Return [x, y] of the center of cell containing provided text 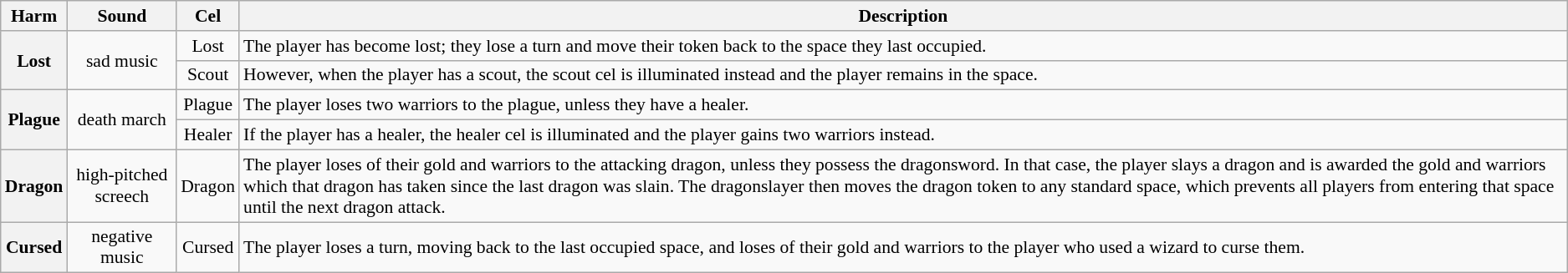
The player loses two warriors to the plague, unless they have a healer. [903, 105]
The player loses a turn, moving back to the last occupied space, and loses of their gold and warriors to the player who used a wizard to curse them. [903, 247]
Scout [207, 75]
Cel [207, 16]
Sound [122, 16]
death march [122, 120]
If the player has a healer, the healer cel is illuminated and the player gains two warriors instead. [903, 135]
Description [903, 16]
sad music [122, 60]
The player has become lost; they lose a turn and move their token back to the space they last occupied. [903, 46]
However, when the player has a scout, the scout cel is illuminated instead and the player remains in the space. [903, 75]
high-pitched screech [122, 185]
Harm [34, 16]
Healer [207, 135]
negative music [122, 247]
